Find where the given text appears and provide that cell's center as (x, y) coordinate. 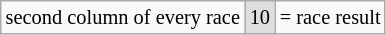
= race result (330, 17)
10 (260, 17)
second column of every race (123, 17)
